Find where the given text appears and provide that cell's center as (X, Y) coordinate. 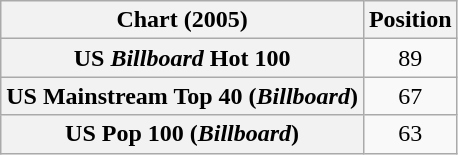
Chart (2005) (182, 20)
Position (410, 20)
US Mainstream Top 40 (Billboard) (182, 96)
63 (410, 134)
67 (410, 96)
US Pop 100 (Billboard) (182, 134)
89 (410, 58)
US Billboard Hot 100 (182, 58)
